Scan for the cell matching the given text and deliver its (X, Y) coordinate at center. 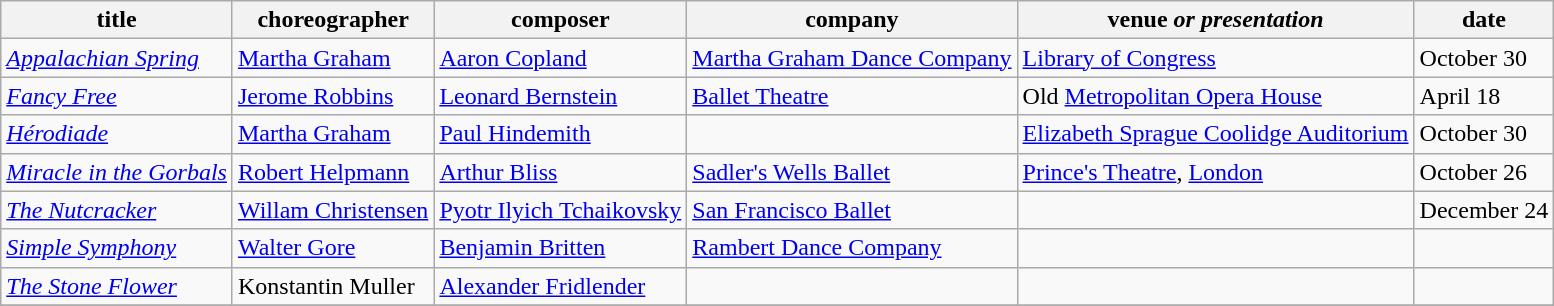
composer (560, 20)
Library of Congress (1216, 58)
company (852, 20)
Arthur Bliss (560, 172)
The Stone Flower (117, 286)
Fancy Free (117, 96)
venue or presentation (1216, 20)
December 24 (1484, 210)
Ballet Theatre (852, 96)
Robert Helpmann (332, 172)
Old Metropolitan Opera House (1216, 96)
date (1484, 20)
choreographer (332, 20)
Martha Graham Dance Company (852, 58)
Paul Hindemith (560, 134)
The Nutcracker (117, 210)
Leonard Bernstein (560, 96)
October 26 (1484, 172)
Simple Symphony (117, 248)
Konstantin Muller (332, 286)
Benjamin Britten (560, 248)
Elizabeth Sprague Coolidge Auditorium (1216, 134)
Pyotr Ilyich Tchaikovsky (560, 210)
Hérodiade (117, 134)
Alexander Fridlender (560, 286)
April 18 (1484, 96)
title (117, 20)
Aaron Copland (560, 58)
Walter Gore (332, 248)
Sadler's Wells Ballet (852, 172)
Prince's Theatre, London (1216, 172)
Rambert Dance Company (852, 248)
San Francisco Ballet (852, 210)
Jerome Robbins (332, 96)
Appalachian Spring (117, 58)
Willam Christensen (332, 210)
Miracle in the Gorbals (117, 172)
